From the cell containing the given text, extract its center point as [x, y] coordinate. 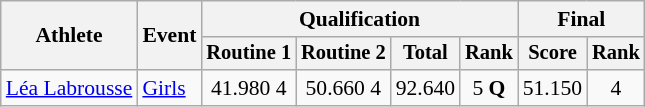
Score [552, 54]
Léa Labrousse [70, 88]
Final [582, 19]
41.980 4 [248, 88]
4 [616, 88]
5 Q [489, 88]
Qualification [359, 19]
Athlete [70, 36]
Event [169, 36]
51.150 [552, 88]
50.660 4 [344, 88]
Routine 1 [248, 54]
92.640 [426, 88]
Girls [169, 88]
Routine 2 [344, 54]
Total [426, 54]
